Output the (X, Y) coordinate of the center of the cell containing the given text.  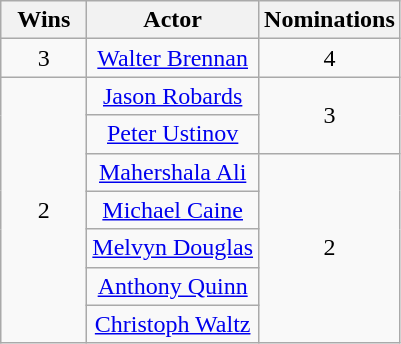
Jason Robards (173, 96)
4 (330, 58)
Peter Ustinov (173, 134)
Christoph Waltz (173, 324)
Mahershala Ali (173, 172)
Anthony Quinn (173, 286)
Melvyn Douglas (173, 248)
Actor (173, 20)
Walter Brennan (173, 58)
Wins (44, 20)
Michael Caine (173, 210)
Nominations (330, 20)
